Find where the given text appears and provide that cell's center as [X, Y] coordinate. 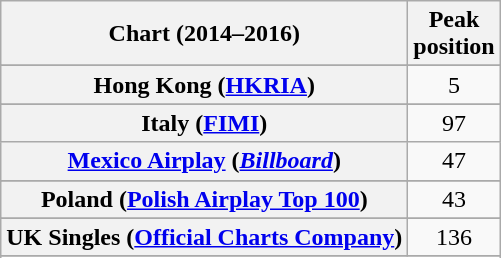
97 [454, 123]
43 [454, 199]
Chart (2014–2016) [204, 34]
Poland (Polish Airplay Top 100) [204, 199]
Mexico Airplay (Billboard) [204, 161]
Italy (FIMI) [204, 123]
5 [454, 85]
47 [454, 161]
136 [454, 237]
Peakposition [454, 34]
UK Singles (Official Charts Company) [204, 237]
Hong Kong (HKRIA) [204, 85]
